Capture the cell that displays the provided text and extract its (X, Y) central coordinate. 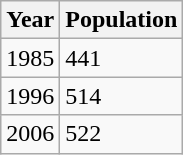
1996 (30, 96)
441 (122, 58)
Year (30, 20)
Population (122, 20)
514 (122, 96)
522 (122, 134)
1985 (30, 58)
2006 (30, 134)
